Provide the (x, y) coordinate of the cell's center where the given text is located.  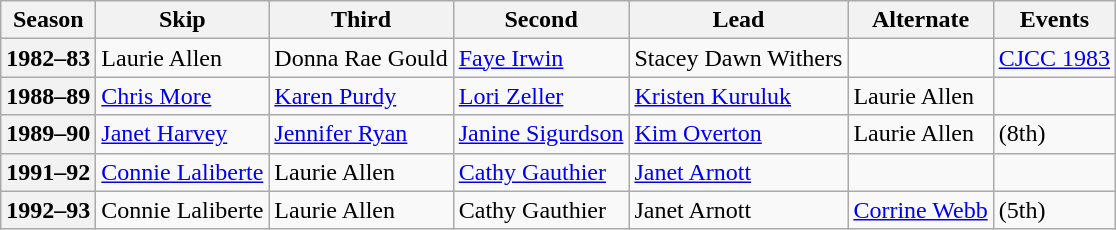
Stacey Dawn Withers (738, 58)
1991–92 (48, 172)
Second (541, 20)
(5th) (1054, 210)
Lead (738, 20)
1989–90 (48, 134)
Kim Overton (738, 134)
Third (361, 20)
Karen Purdy (361, 96)
Kristen Kuruluk (738, 96)
(8th) (1054, 134)
Events (1054, 20)
1982–83 (48, 58)
Lori Zeller (541, 96)
1988–89 (48, 96)
Alternate (920, 20)
Janet Harvey (182, 134)
1992–93 (48, 210)
Janine Sigurdson (541, 134)
Corrine Webb (920, 210)
Chris More (182, 96)
Faye Irwin (541, 58)
Skip (182, 20)
Season (48, 20)
CJCC 1983 (1054, 58)
Donna Rae Gould (361, 58)
Jennifer Ryan (361, 134)
